Search for the cell housing the specified text and yield its (X, Y) center coordinate. 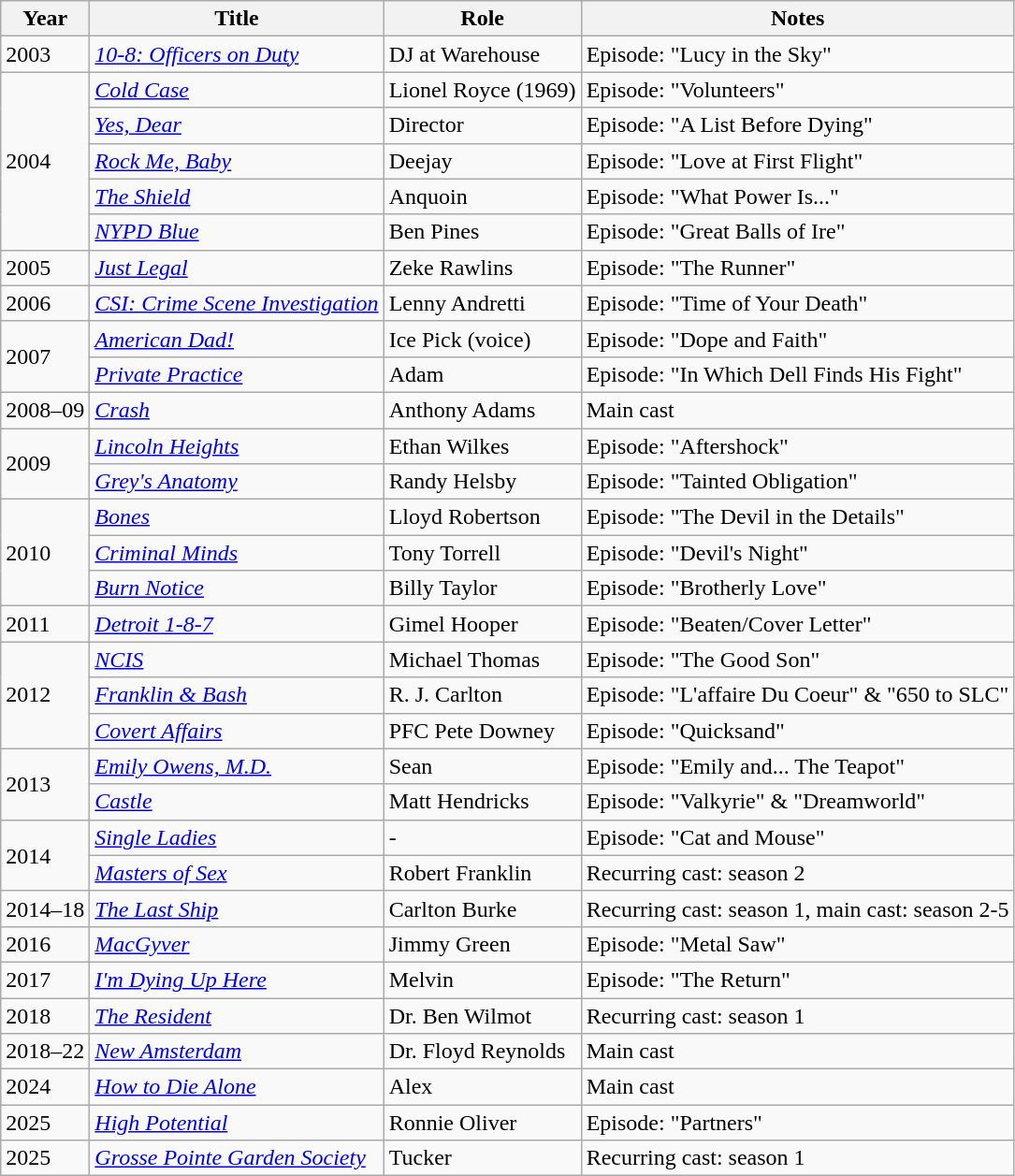
The Last Ship (237, 908)
Episode: "Beaten/Cover Letter" (797, 624)
Grosse Pointe Garden Society (237, 1158)
Ethan Wilkes (483, 446)
Robert Franklin (483, 873)
Episode: "Metal Saw" (797, 944)
2016 (45, 944)
Title (237, 19)
Episode: "In Which Dell Finds His Fight" (797, 374)
Episode: "Great Balls of Ire" (797, 232)
PFC Pete Downey (483, 731)
Episode: "Cat and Mouse" (797, 837)
2014–18 (45, 908)
Episode: "A List Before Dying" (797, 125)
American Dad! (237, 339)
2012 (45, 695)
Dr. Floyd Reynolds (483, 1052)
Ben Pines (483, 232)
NYPD Blue (237, 232)
2010 (45, 553)
Gimel Hooper (483, 624)
10-8: Officers on Duty (237, 54)
Dr. Ben Wilmot (483, 1015)
Anquoin (483, 196)
Billy Taylor (483, 588)
R. J. Carlton (483, 695)
Episode: "Brotherly Love" (797, 588)
Lionel Royce (1969) (483, 90)
Episode: "Lucy in the Sky" (797, 54)
How to Die Alone (237, 1087)
Grey's Anatomy (237, 482)
Matt Hendricks (483, 802)
2009 (45, 464)
Single Ladies (237, 837)
High Potential (237, 1123)
Episode: "The Devil in the Details" (797, 517)
- (483, 837)
Year (45, 19)
Episode: "Partners" (797, 1123)
2011 (45, 624)
Ice Pick (voice) (483, 339)
Randy Helsby (483, 482)
NCIS (237, 660)
2003 (45, 54)
Melvin (483, 980)
Episode: "The Runner" (797, 268)
Director (483, 125)
Episode: "Emily and... The Teapot" (797, 766)
Ronnie Oliver (483, 1123)
Episode: "Quicksand" (797, 731)
Episode: "Love at First Flight" (797, 161)
The Resident (237, 1015)
Recurring cast: season 2 (797, 873)
Deejay (483, 161)
Alex (483, 1087)
The Shield (237, 196)
Lloyd Robertson (483, 517)
Franklin & Bash (237, 695)
2013 (45, 784)
2008–09 (45, 410)
MacGyver (237, 944)
Episode: "Volunteers" (797, 90)
Episode: "Tainted Obligation" (797, 482)
Sean (483, 766)
Emily Owens, M.D. (237, 766)
New Amsterdam (237, 1052)
Crash (237, 410)
Covert Affairs (237, 731)
Anthony Adams (483, 410)
2017 (45, 980)
Tucker (483, 1158)
Episode: "L'affaire Du Coeur" & "650 to SLC" (797, 695)
Private Practice (237, 374)
Carlton Burke (483, 908)
Masters of Sex (237, 873)
Episode: "The Return" (797, 980)
CSI: Crime Scene Investigation (237, 303)
Episode: "Time of Your Death" (797, 303)
Episode: "The Good Son" (797, 660)
Tony Torrell (483, 553)
Notes (797, 19)
2018–22 (45, 1052)
Lenny Andretti (483, 303)
Jimmy Green (483, 944)
Burn Notice (237, 588)
Castle (237, 802)
Yes, Dear (237, 125)
2004 (45, 161)
Lincoln Heights (237, 446)
Adam (483, 374)
2006 (45, 303)
Episode: "Dope and Faith" (797, 339)
Cold Case (237, 90)
Episode: "Valkyrie" & "Dreamworld" (797, 802)
DJ at Warehouse (483, 54)
2024 (45, 1087)
Michael Thomas (483, 660)
Just Legal (237, 268)
Episode: "What Power Is..." (797, 196)
Episode: "Devil's Night" (797, 553)
2005 (45, 268)
Detroit 1-8-7 (237, 624)
2007 (45, 356)
2014 (45, 855)
Episode: "Aftershock" (797, 446)
Rock Me, Baby (237, 161)
Criminal Minds (237, 553)
I'm Dying Up Here (237, 980)
Zeke Rawlins (483, 268)
Recurring cast: season 1, main cast: season 2-5 (797, 908)
Bones (237, 517)
Role (483, 19)
2018 (45, 1015)
